Determine the [x, y] coordinate at the center of the cell enclosing the given text.  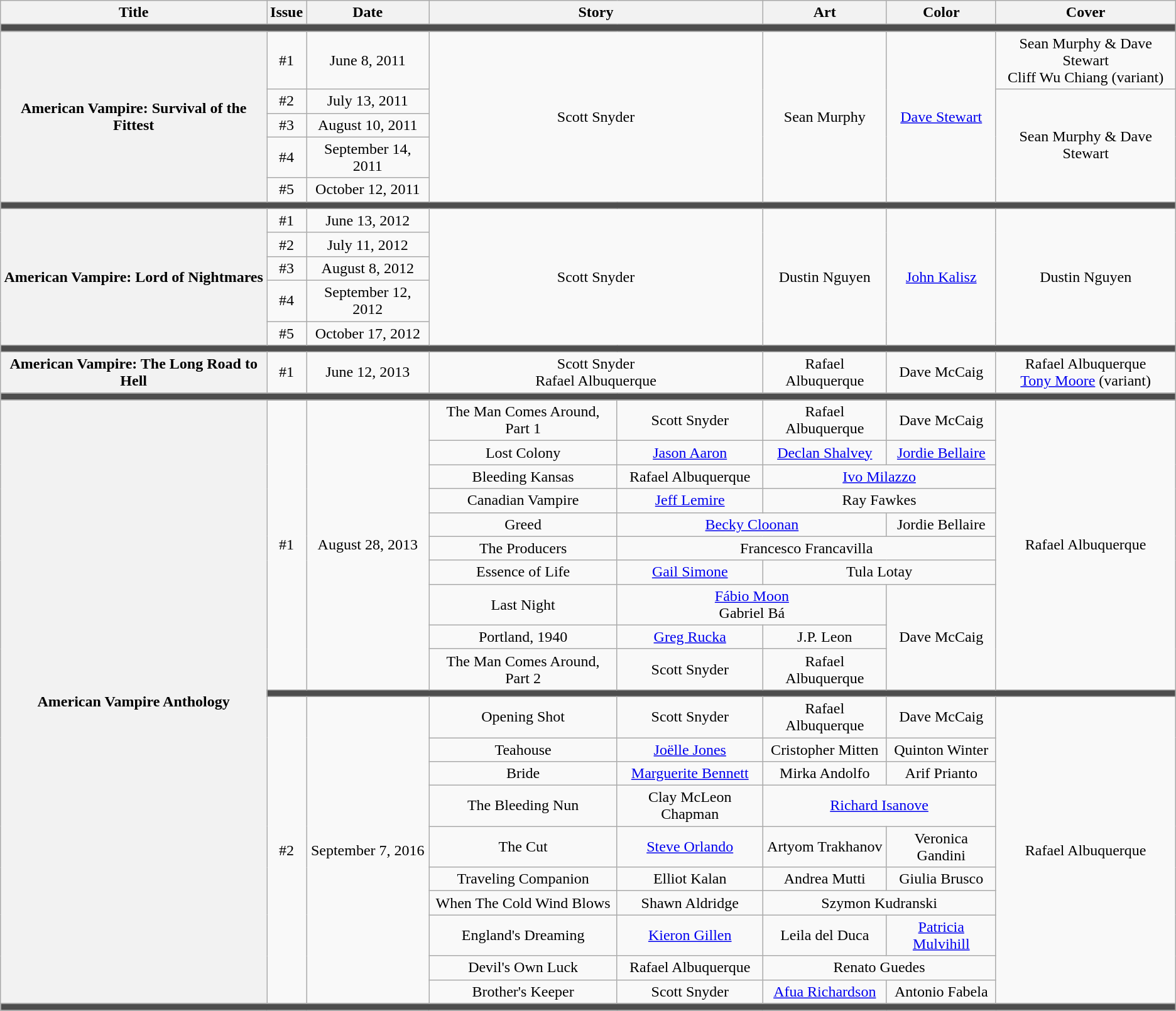
Lost Colony [523, 453]
August 10, 2011 [368, 125]
Sean Murphy & Dave Stewart [1086, 146]
July 13, 2011 [368, 101]
June 12, 2013 [368, 373]
The Man Comes Around, Part 1 [523, 421]
The Bleeding Nun [523, 806]
August 8, 2012 [368, 268]
Leila del Duca [824, 936]
Becky Cloonan [751, 524]
Cover [1086, 13]
American Vampire: The Long Road to Hell [134, 373]
J.P. Leon [824, 637]
Brother's Keeper [523, 992]
The Man Comes Around, Part 2 [523, 669]
Joëlle Jones [690, 749]
Art [824, 13]
Greg Rucka [690, 637]
Traveling Companion [523, 879]
Arif Prianto [941, 774]
The Cut [523, 846]
England's Dreaming [523, 936]
Afua Richardson [824, 992]
Artyom Trakhanov [824, 846]
Clay McLeon Chapman [690, 806]
September 12, 2012 [368, 300]
Patricia Mulvihill [941, 936]
American Vampire Anthology [134, 702]
Jason Aaron [690, 453]
Last Night [523, 604]
Greed [523, 524]
Title [134, 13]
Dave Stewart [941, 117]
Essence of Life [523, 572]
September 14, 2011 [368, 157]
Andrea Mutti [824, 879]
Rafael Albuquerque Tony Moore (variant) [1086, 373]
Shawn Aldridge [690, 903]
Quinton Winter [941, 749]
Francesco Francavilla [807, 548]
Issue [286, 13]
Mirka Andolfo [824, 774]
American Vampire: Lord of Nightmares [134, 276]
July 11, 2012 [368, 244]
Bleeding Kansas [523, 477]
Antonio Fabela [941, 992]
Fábio Moon Gabriel Bá [751, 604]
Giulia Brusco [941, 879]
Ivo Milazzo [879, 477]
John Kalisz [941, 276]
Ray Fawkes [879, 500]
Szymon Kudranski [879, 903]
October 17, 2012 [368, 333]
August 28, 2013 [368, 545]
The Producers [523, 548]
Bride [523, 774]
Elliot Kalan [690, 879]
Tula Lotay [879, 572]
September 7, 2016 [368, 850]
Marguerite Bennett [690, 774]
Portland, 1940 [523, 637]
Jeff Lemire [690, 500]
Color [941, 13]
June 13, 2012 [368, 220]
June 8, 2011 [368, 60]
Devil's Own Luck [523, 968]
Richard Isanove [879, 806]
October 12, 2011 [368, 190]
Sean Murphy & Dave Stewart Cliff Wu Chiang (variant) [1086, 60]
Renato Guedes [879, 968]
Date [368, 13]
Declan Shalvey [824, 453]
When The Cold Wind Blows [523, 903]
Gail Simone [690, 572]
Cristopher Mitten [824, 749]
Scott Snyder Rafael Albuquerque [596, 373]
Steve Orlando [690, 846]
Veronica Gandini [941, 846]
Canadian Vampire [523, 500]
Opening Shot [523, 717]
Story [596, 13]
Sean Murphy [824, 117]
American Vampire: Survival of the Fittest [134, 117]
Teahouse [523, 749]
Kieron Gillen [690, 936]
